Determine the (X, Y) coordinate at the center of the cell enclosing the given text.  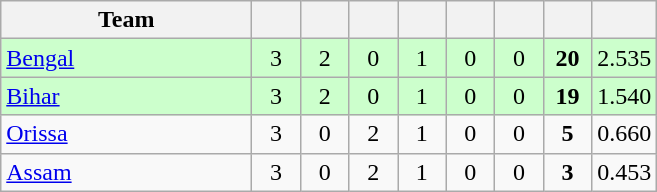
Assam (126, 172)
Bengal (126, 58)
1.540 (624, 96)
19 (568, 96)
2.535 (624, 58)
0.660 (624, 134)
Orissa (126, 134)
20 (568, 58)
Bihar (126, 96)
Team (126, 20)
0.453 (624, 172)
5 (568, 134)
